Output the [x, y] coordinate of the center of the cell containing the given text.  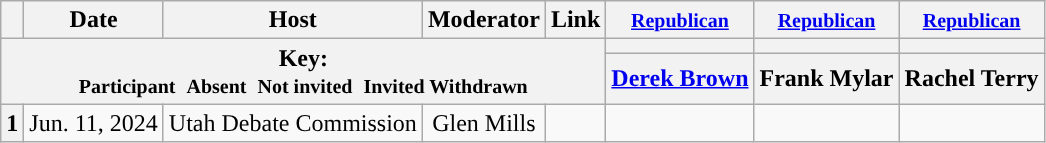
Derek Brown [680, 78]
Frank Mylar [826, 78]
Glen Mills [484, 123]
Jun. 11, 2024 [94, 123]
Host [292, 20]
Link [575, 20]
Utah Debate Commission [292, 123]
Date [94, 20]
Rachel Terry [972, 78]
Moderator [484, 20]
1 [12, 123]
Key: Participant Absent Not invited Invited Withdrawn [304, 72]
